Capture the cell that displays the provided text and extract its [X, Y] central coordinate. 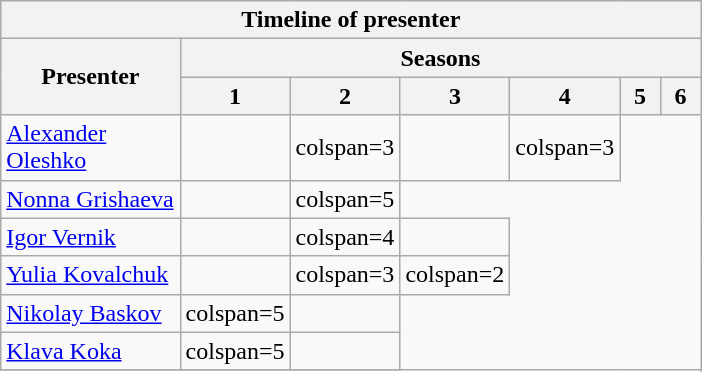
Klava Koka [90, 351]
colspan=2 [455, 275]
2 [345, 96]
Timeline of presenter [351, 20]
1 [235, 96]
3 [455, 96]
Presenter [90, 77]
6 [680, 96]
colspan=4 [345, 237]
Nonna Grishaeva [90, 199]
4 [565, 96]
Yulia Kovalchuk [90, 275]
5 [640, 96]
Nikolay Baskov [90, 313]
Igor Vernik [90, 237]
Alexander Oleshko [90, 148]
Seasons [440, 58]
